Return the [X, Y] coordinate for the center point of the cell that contains the specified text.  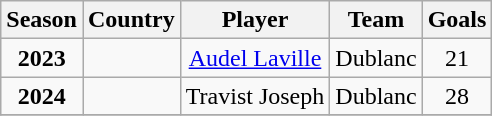
Player [255, 20]
Audel Laville [255, 58]
Travist Joseph [255, 96]
Goals [457, 20]
21 [457, 58]
2024 [42, 96]
28 [457, 96]
Season [42, 20]
Team [376, 20]
Country [131, 20]
2023 [42, 58]
